Capture the cell that displays the provided text and extract its (X, Y) central coordinate. 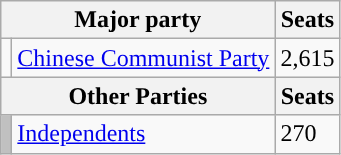
Independents (144, 134)
Chinese Communist Party (144, 58)
Other Parties (138, 96)
2,615 (308, 58)
270 (308, 134)
Major party (138, 20)
